For the text-containing cell, return its midpoint in (X, Y) coordinate format. 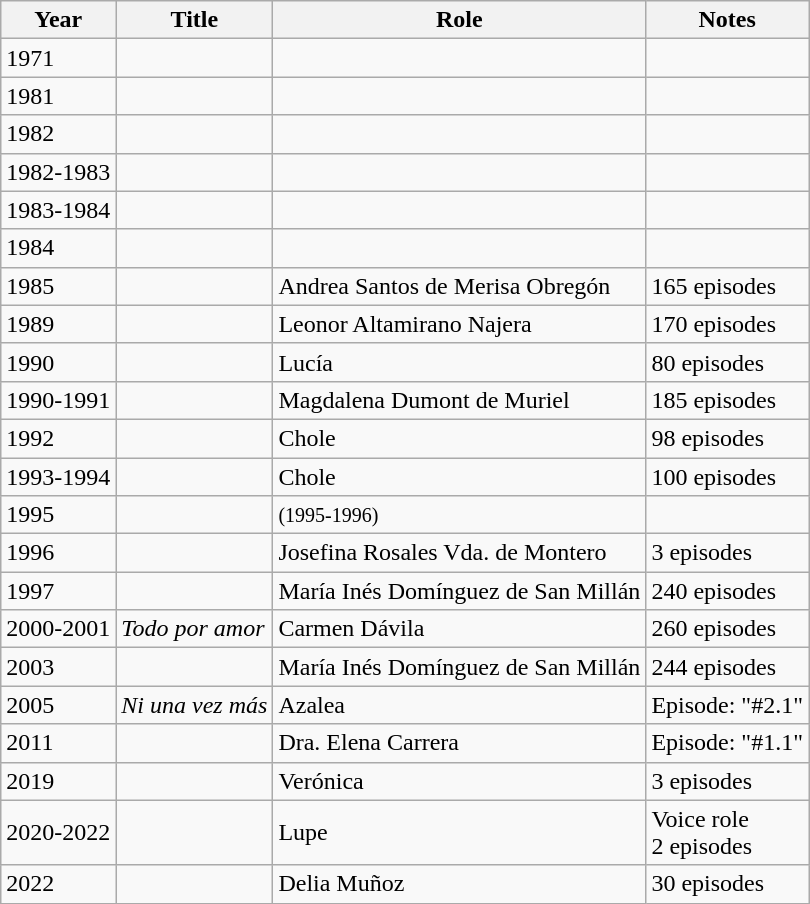
1984 (58, 248)
Leonor Altamirano Najera (460, 324)
Azalea (460, 705)
Voice role2 episodes (728, 832)
Role (460, 20)
165 episodes (728, 286)
1982 (58, 134)
(1995-1996) (460, 515)
244 episodes (728, 667)
Carmen Dávila (460, 629)
Todo por amor (194, 629)
Year (58, 20)
1990 (58, 362)
240 episodes (728, 591)
170 episodes (728, 324)
Episode: "#2.1" (728, 705)
2020-2022 (58, 832)
2000-2001 (58, 629)
Dra. Elena Carrera (460, 743)
260 episodes (728, 629)
30 episodes (728, 884)
1995 (58, 515)
2011 (58, 743)
1981 (58, 96)
1996 (58, 553)
2005 (58, 705)
98 episodes (728, 438)
1971 (58, 58)
1985 (58, 286)
Title (194, 20)
Lupe (460, 832)
Josefina Rosales Vda. de Montero (460, 553)
Notes (728, 20)
Verónica (460, 781)
Episode: "#1.1" (728, 743)
185 episodes (728, 400)
1993-1994 (58, 477)
1983-1984 (58, 210)
1997 (58, 591)
1990-1991 (58, 400)
Magdalena Dumont de Muriel (460, 400)
Ni una vez más (194, 705)
2019 (58, 781)
1982-1983 (58, 172)
2003 (58, 667)
80 episodes (728, 362)
2022 (58, 884)
1989 (58, 324)
Lucía (460, 362)
1992 (58, 438)
Andrea Santos de Merisa Obregón (460, 286)
100 episodes (728, 477)
Delia Muñoz (460, 884)
